Pinpoint the cell where the given text exists, returning its (x, y) midpoint coordinate. 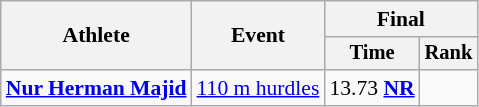
Rank (449, 54)
Nur Herman Majid (96, 88)
Athlete (96, 36)
13.73 NR (372, 88)
Event (258, 36)
110 m hurdles (258, 88)
Time (372, 54)
Final (400, 19)
